Search for the cell housing the specified text and yield its (x, y) center coordinate. 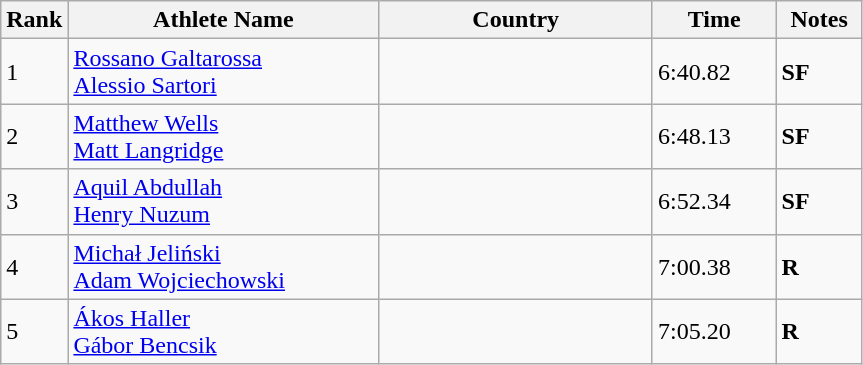
Notes (819, 20)
Aquil Abdullah Henry Nuzum (224, 202)
4 (34, 266)
5 (34, 332)
Time (714, 20)
6:52.34 (714, 202)
Ákos Haller Gábor Bencsik (224, 332)
2 (34, 136)
6:48.13 (714, 136)
Country (516, 20)
3 (34, 202)
Rossano Galtarossa Alessio Sartori (224, 72)
Rank (34, 20)
Michał Jeliński Adam Wojciechowski (224, 266)
6:40.82 (714, 72)
7:00.38 (714, 266)
Matthew Wells Matt Langridge (224, 136)
Athlete Name (224, 20)
7:05.20 (714, 332)
1 (34, 72)
